Return the [x, y] coordinate for the center point of the cell that contains the specified text.  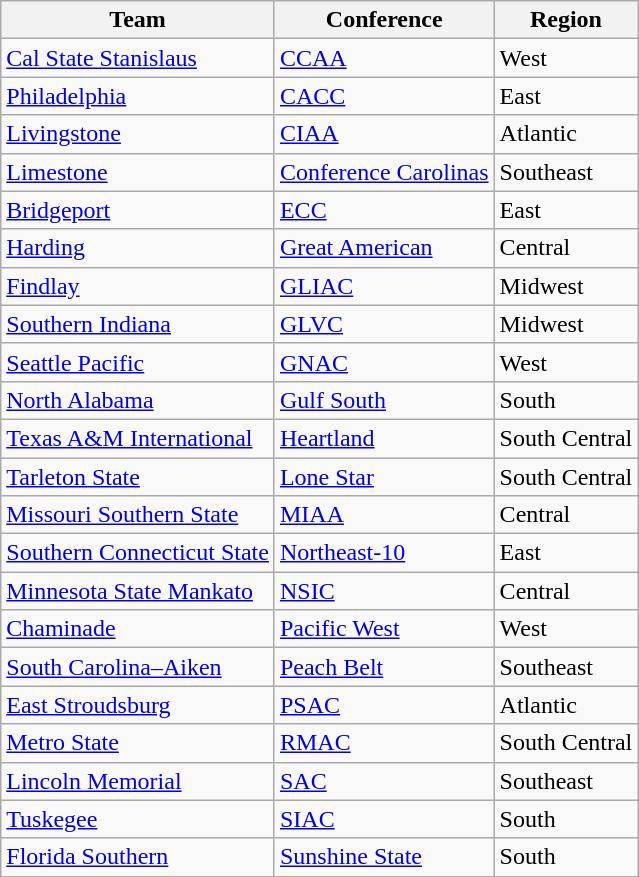
SAC [384, 781]
CIAA [384, 134]
Livingstone [138, 134]
South Carolina–Aiken [138, 667]
GLIAC [384, 286]
SIAC [384, 819]
Metro State [138, 743]
Sunshine State [384, 857]
Seattle Pacific [138, 362]
Findlay [138, 286]
Conference Carolinas [384, 172]
PSAC [384, 705]
GNAC [384, 362]
Lincoln Memorial [138, 781]
Harding [138, 248]
Tuskegee [138, 819]
Missouri Southern State [138, 515]
CCAA [384, 58]
East Stroudsburg [138, 705]
Peach Belt [384, 667]
Gulf South [384, 400]
GLVC [384, 324]
Heartland [384, 438]
ECC [384, 210]
CACC [384, 96]
Team [138, 20]
RMAC [384, 743]
Limestone [138, 172]
Texas A&M International [138, 438]
North Alabama [138, 400]
Philadelphia [138, 96]
MIAA [384, 515]
Bridgeport [138, 210]
Conference [384, 20]
Florida Southern [138, 857]
Southern Indiana [138, 324]
Southern Connecticut State [138, 553]
Region [566, 20]
Great American [384, 248]
Pacific West [384, 629]
Cal State Stanislaus [138, 58]
Chaminade [138, 629]
Tarleton State [138, 477]
Lone Star [384, 477]
NSIC [384, 591]
Northeast-10 [384, 553]
Minnesota State Mankato [138, 591]
